Scan for the cell matching the given text and deliver its [X, Y] coordinate at center. 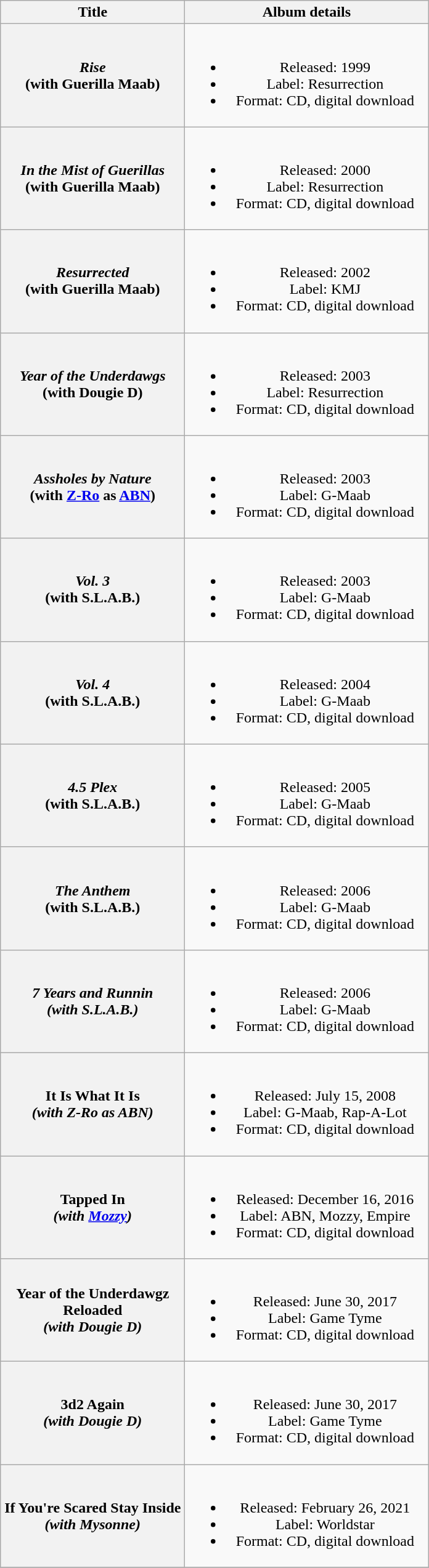
Resurrected(with Guerilla Maab) [92, 281]
Rise(with Guerilla Maab) [92, 75]
Released: 2003Label: ResurrectionFormat: CD, digital download [307, 384]
It Is What It Is(with Z-Ro as ABN) [92, 1104]
The Anthem(with S.L.A.B.) [92, 898]
Released: 2002Label: KMJFormat: CD, digital download [307, 281]
3d2 Again(with Dougie D) [92, 1413]
Released: February 26, 2021Label: WorldstarFormat: CD, digital download [307, 1516]
Title [92, 12]
Tapped In(with Mozzy) [92, 1207]
4.5 Plex(with S.L.A.B.) [92, 796]
Album details [307, 12]
7 Years and Runnin(with S.L.A.B.) [92, 1001]
Year of the Underdawgz Reloaded(with Dougie D) [92, 1311]
Released: 1999Label: ResurrectionFormat: CD, digital download [307, 75]
In the Mist of Guerillas(with Guerilla Maab) [92, 179]
If You're Scared Stay Inside(with Mysonne) [92, 1516]
Vol. 3(with S.L.A.B.) [92, 590]
Released: 2000Label: ResurrectionFormat: CD, digital download [307, 179]
Released: 2004Label: G-MaabFormat: CD, digital download [307, 692]
Released: July 15, 2008Label: G-Maab, Rap-A-LotFormat: CD, digital download [307, 1104]
Vol. 4(with S.L.A.B.) [92, 692]
Assholes by Nature(with Z-Ro as ABN) [92, 487]
Year of the Underdawgs(with Dougie D) [92, 384]
Released: December 16, 2016Label: ABN, Mozzy, EmpireFormat: CD, digital download [307, 1207]
Released: 2005Label: G-MaabFormat: CD, digital download [307, 796]
